Search for the cell housing the specified text and yield its [x, y] center coordinate. 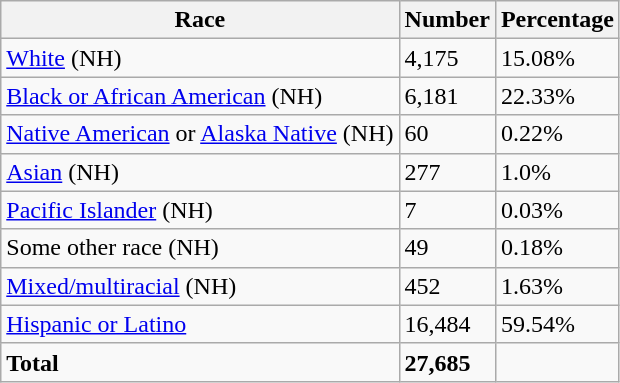
Some other race (NH) [200, 248]
Total [200, 362]
1.0% [557, 172]
4,175 [447, 58]
0.03% [557, 210]
22.33% [557, 96]
0.18% [557, 248]
16,484 [447, 324]
White (NH) [200, 58]
Black or African American (NH) [200, 96]
7 [447, 210]
Asian (NH) [200, 172]
452 [447, 286]
1.63% [557, 286]
0.22% [557, 134]
Hispanic or Latino [200, 324]
15.08% [557, 58]
Percentage [557, 20]
Race [200, 20]
60 [447, 134]
Mixed/multiracial (NH) [200, 286]
27,685 [447, 362]
Pacific Islander (NH) [200, 210]
Number [447, 20]
Native American or Alaska Native (NH) [200, 134]
277 [447, 172]
59.54% [557, 324]
6,181 [447, 96]
49 [447, 248]
